Scan for the cell matching the given text and deliver its [X, Y] coordinate at center. 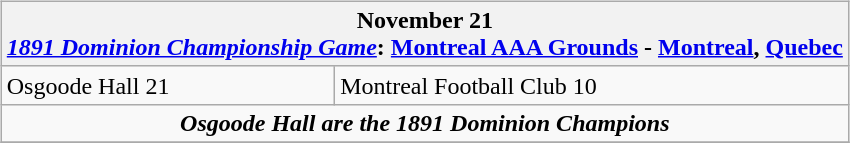
Montreal Football Club 10 [592, 85]
Osgoode Hall 21 [168, 85]
Osgoode Hall are the 1891 Dominion Champions [424, 123]
November 211891 Dominion Championship Game: Montreal AAA Grounds - Montreal, Quebec [424, 34]
